Extract the (X, Y) coordinate from the center of the cell holding the provided text.  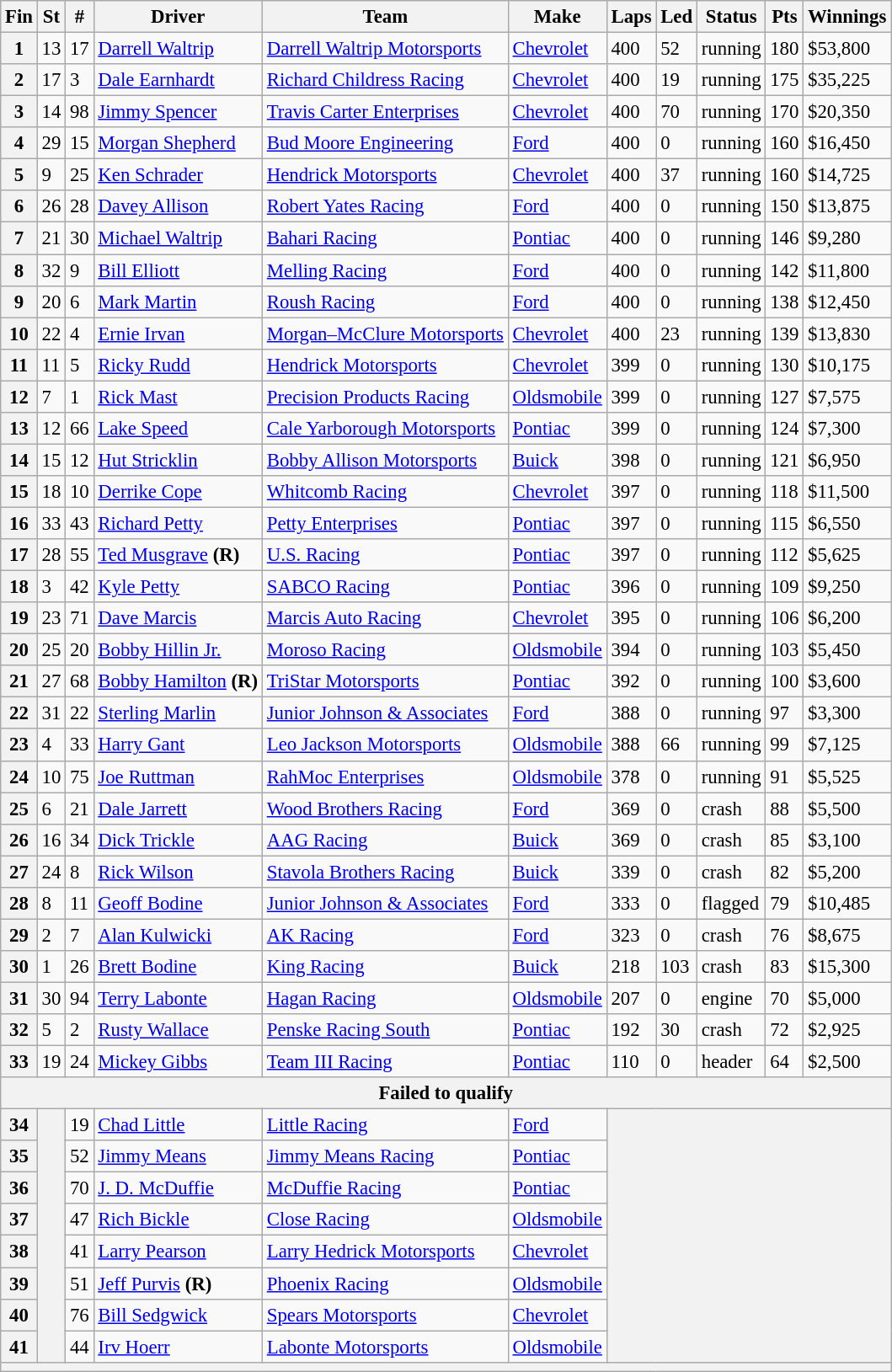
106 (785, 618)
Bud Moore Engineering (385, 143)
398 (632, 460)
Pts (785, 17)
Phoenix Racing (385, 1284)
Status (731, 17)
82 (785, 872)
Larry Pearson (178, 1252)
Close Racing (385, 1220)
$5,525 (847, 777)
$53,800 (847, 49)
Bill Elliott (178, 270)
$5,000 (847, 998)
# (79, 17)
75 (79, 777)
Little Racing (385, 1125)
146 (785, 238)
Geoff Bodine (178, 904)
$3,100 (847, 840)
192 (632, 1030)
139 (785, 334)
180 (785, 49)
header (731, 1062)
$2,500 (847, 1062)
Petty Enterprises (385, 523)
Hagan Racing (385, 998)
88 (785, 809)
$12,450 (847, 302)
395 (632, 618)
64 (785, 1062)
Kyle Petty (178, 587)
Brett Bodine (178, 967)
$6,550 (847, 523)
$3,300 (847, 713)
44 (79, 1347)
Led (677, 17)
$2,925 (847, 1030)
Labonte Motorsports (385, 1347)
Leo Jackson Motorsports (385, 745)
McDuffie Racing (385, 1188)
Bobby Hamilton (R) (178, 681)
Dave Marcis (178, 618)
$5,450 (847, 650)
$5,200 (847, 872)
King Racing (385, 967)
Chad Little (178, 1125)
Rick Wilson (178, 872)
339 (632, 872)
Bobby Allison Motorsports (385, 460)
91 (785, 777)
118 (785, 492)
394 (632, 650)
Lake Speed (178, 429)
$11,500 (847, 492)
38 (19, 1252)
Sterling Marlin (178, 713)
35 (19, 1156)
124 (785, 429)
Joe Ruttman (178, 777)
$11,800 (847, 270)
Bill Sedgwick (178, 1315)
Ted Musgrave (R) (178, 555)
170 (785, 112)
Fin (19, 17)
42 (79, 587)
Cale Yarborough Motorsports (385, 429)
Whitcomb Racing (385, 492)
RahMoc Enterprises (385, 777)
Jimmy Spencer (178, 112)
207 (632, 998)
323 (632, 935)
Bobby Hillin Jr. (178, 650)
Rich Bickle (178, 1220)
Rusty Wallace (178, 1030)
$6,200 (847, 618)
Ernie Irvan (178, 334)
Stavola Brothers Racing (385, 872)
112 (785, 555)
142 (785, 270)
115 (785, 523)
Make (558, 17)
218 (632, 967)
St (51, 17)
engine (731, 998)
392 (632, 681)
Marcis Auto Racing (385, 618)
$13,875 (847, 206)
127 (785, 397)
130 (785, 365)
Driver (178, 17)
72 (785, 1030)
150 (785, 206)
36 (19, 1188)
Travis Carter Enterprises (385, 112)
$3,600 (847, 681)
55 (79, 555)
$20,350 (847, 112)
Darrell Waltrip Motorsports (385, 49)
121 (785, 460)
Darrell Waltrip (178, 49)
$15,300 (847, 967)
$7,125 (847, 745)
100 (785, 681)
Dale Jarrett (178, 809)
333 (632, 904)
$7,300 (847, 429)
Melling Racing (385, 270)
Irv Hoerr (178, 1347)
79 (785, 904)
Bahari Racing (385, 238)
Jeff Purvis (R) (178, 1284)
Team (385, 17)
$9,250 (847, 587)
Morgan Shepherd (178, 143)
Derrike Cope (178, 492)
Morgan–McClure Motorsports (385, 334)
$16,450 (847, 143)
98 (79, 112)
85 (785, 840)
40 (19, 1315)
Precision Products Racing (385, 397)
71 (79, 618)
Wood Brothers Racing (385, 809)
$13,830 (847, 334)
Moroso Racing (385, 650)
47 (79, 1220)
$5,500 (847, 809)
109 (785, 587)
$5,625 (847, 555)
Terry Labonte (178, 998)
Ken Schrader (178, 175)
Winnings (847, 17)
$10,485 (847, 904)
110 (632, 1062)
Mark Martin (178, 302)
Alan Kulwicki (178, 935)
Robert Yates Racing (385, 206)
$14,725 (847, 175)
$7,575 (847, 397)
Richard Petty (178, 523)
83 (785, 967)
Michael Waltrip (178, 238)
51 (79, 1284)
AAG Racing (385, 840)
Davey Allison (178, 206)
$35,225 (847, 80)
Richard Childress Racing (385, 80)
Mickey Gibbs (178, 1062)
flagged (731, 904)
138 (785, 302)
97 (785, 713)
Dick Trickle (178, 840)
U.S. Racing (385, 555)
AK Racing (385, 935)
Spears Motorsports (385, 1315)
94 (79, 998)
Jimmy Means Racing (385, 1156)
Larry Hedrick Motorsports (385, 1252)
Dale Earnhardt (178, 80)
Ricky Rudd (178, 365)
Roush Racing (385, 302)
Laps (632, 17)
378 (632, 777)
Jimmy Means (178, 1156)
43 (79, 523)
Harry Gant (178, 745)
J. D. McDuffie (178, 1188)
99 (785, 745)
Rick Mast (178, 397)
Failed to qualify (446, 1093)
$10,175 (847, 365)
68 (79, 681)
Team III Racing (385, 1062)
$9,280 (847, 238)
Penske Racing South (385, 1030)
175 (785, 80)
Hut Stricklin (178, 460)
396 (632, 587)
TriStar Motorsports (385, 681)
SABCO Racing (385, 587)
$6,950 (847, 460)
39 (19, 1284)
$8,675 (847, 935)
